For the text-containing cell, return its midpoint in [x, y] coordinate format. 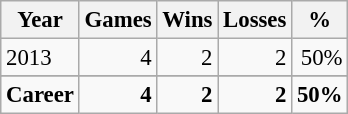
% [320, 20]
Year [40, 20]
Games [118, 20]
Losses [255, 20]
Wins [188, 20]
Career [40, 95]
2013 [40, 58]
